Capture the cell that displays the provided text and extract its (x, y) central coordinate. 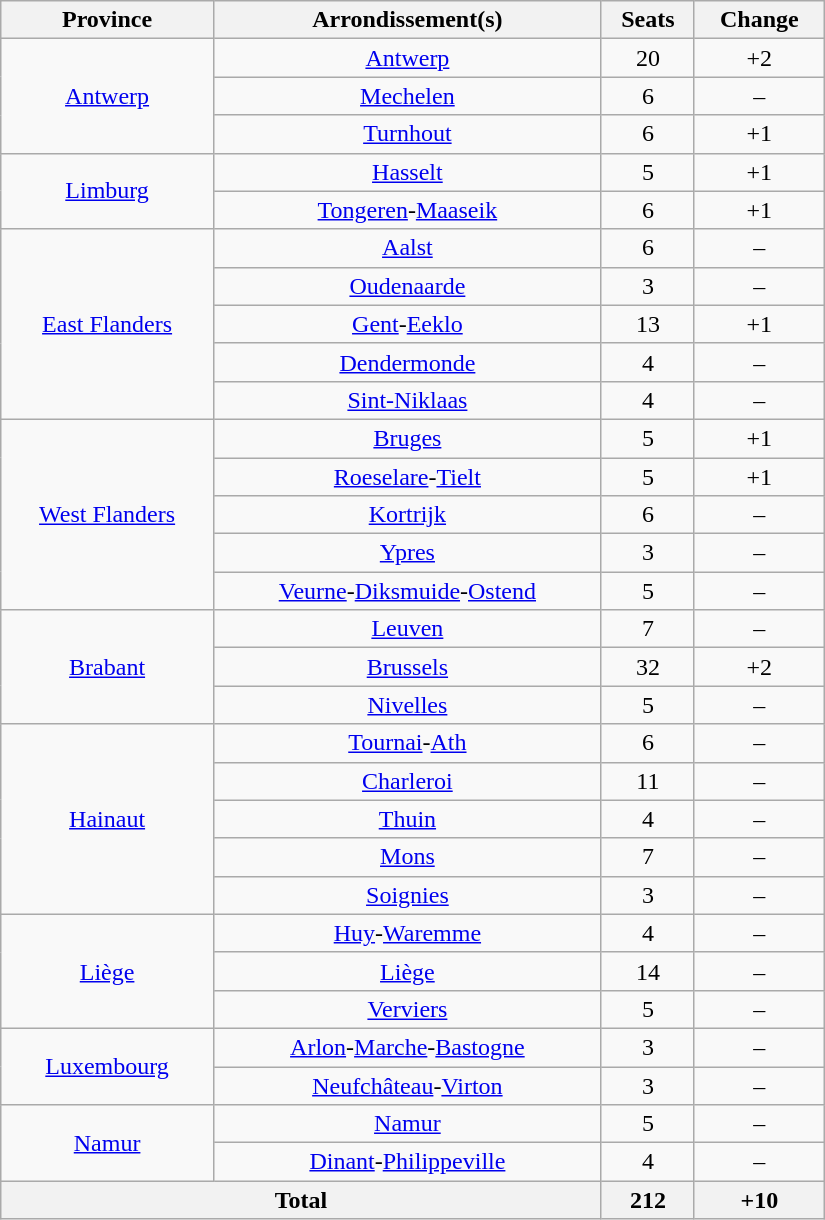
Thuin (407, 819)
Neufchâteau-Virton (407, 1085)
Brabant (108, 667)
20 (648, 58)
Soignies (407, 895)
Limburg (108, 191)
Leuven (407, 629)
+10 (759, 1200)
Verviers (407, 1009)
Hasselt (407, 172)
Brussels (407, 667)
Seats (648, 20)
Total (302, 1200)
Gent-Eeklo (407, 324)
Sint-Niklaas (407, 400)
Roeselare-Tielt (407, 477)
Turnhout (407, 134)
Huy-Waremme (407, 933)
Luxembourg (108, 1066)
14 (648, 971)
Charleroi (407, 781)
Tongeren-Maaseik (407, 210)
Arrondissement(s) (407, 20)
13 (648, 324)
Bruges (407, 438)
Kortrijk (407, 515)
Mons (407, 857)
Change (759, 20)
32 (648, 667)
11 (648, 781)
212 (648, 1200)
Dinant-Philippeville (407, 1162)
Mechelen (407, 96)
Ypres (407, 553)
Tournai-Ath (407, 743)
Hainaut (108, 819)
Oudenaarde (407, 286)
Arlon-Marche-Bastogne (407, 1047)
Aalst (407, 248)
Dendermonde (407, 362)
Veurne-Diksmuide-Ostend (407, 591)
Province (108, 20)
East Flanders (108, 324)
West Flanders (108, 514)
Nivelles (407, 705)
